Scan for the cell matching the given text and deliver its [X, Y] coordinate at center. 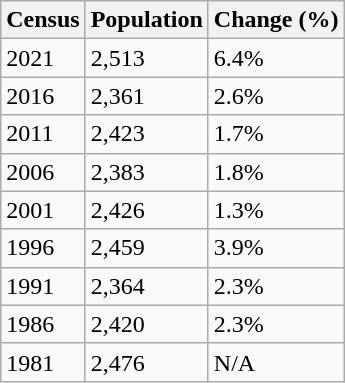
N/A [276, 362]
1.8% [276, 172]
Change (%) [276, 20]
2,383 [146, 172]
Census [43, 20]
2.6% [276, 96]
6.4% [276, 58]
2001 [43, 210]
2011 [43, 134]
2,420 [146, 324]
2016 [43, 96]
1.3% [276, 210]
2,459 [146, 248]
2,361 [146, 96]
1.7% [276, 134]
2006 [43, 172]
2,364 [146, 286]
2,426 [146, 210]
2,476 [146, 362]
1981 [43, 362]
2021 [43, 58]
1986 [43, 324]
2,423 [146, 134]
3.9% [276, 248]
1996 [43, 248]
Population [146, 20]
2,513 [146, 58]
1991 [43, 286]
